Return the [x, y] coordinate for the center point of the cell that contains the specified text.  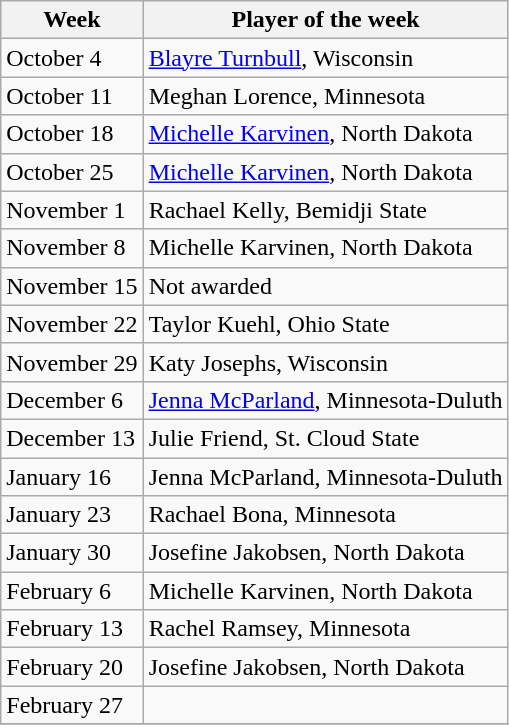
February 6 [72, 591]
November 29 [72, 362]
December 13 [72, 438]
October 25 [72, 172]
February 13 [72, 629]
December 6 [72, 400]
November 15 [72, 286]
October 11 [72, 96]
Week [72, 20]
Player of the week [326, 20]
October 4 [72, 58]
November 8 [72, 248]
February 27 [72, 705]
Blayre Turnbull, Wisconsin [326, 58]
October 18 [72, 134]
January 16 [72, 477]
Katy Josephs, Wisconsin [326, 362]
November 22 [72, 324]
Not awarded [326, 286]
January 23 [72, 515]
Rachael Kelly, Bemidji State [326, 210]
November 1 [72, 210]
Rachael Bona, Minnesota [326, 515]
Taylor Kuehl, Ohio State [326, 324]
February 20 [72, 667]
Rachel Ramsey, Minnesota [326, 629]
January 30 [72, 553]
Julie Friend, St. Cloud State [326, 438]
Meghan Lorence, Minnesota [326, 96]
